Provide the (X, Y) coordinate of the cell's center where the given text is located.  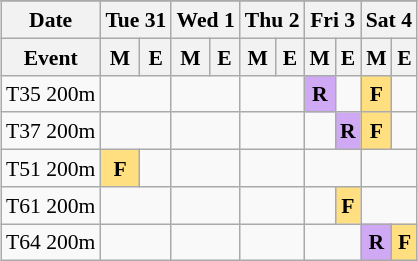
T64 200m (50, 242)
T35 200m (50, 94)
Fri 3 (333, 20)
T51 200m (50, 168)
Wed 1 (205, 20)
Tue 31 (136, 20)
T37 200m (50, 130)
Thu 2 (272, 20)
Sat 4 (389, 20)
Event (50, 56)
Date (50, 20)
T61 200m (50, 204)
